Provide the (x, y) coordinate of the cell's center where the given text is located.  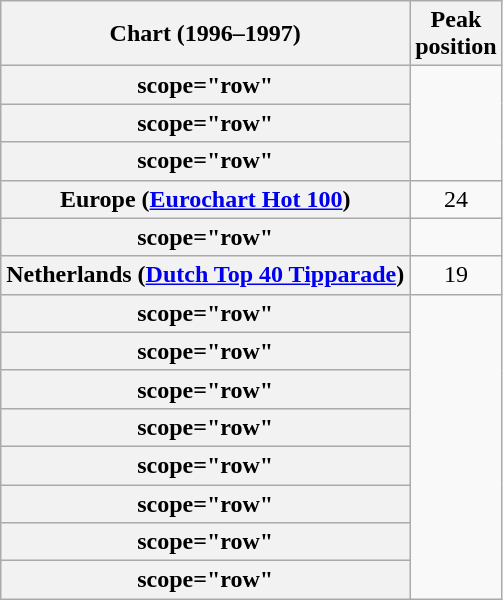
19 (456, 275)
Chart (1996–1997) (206, 34)
24 (456, 199)
Netherlands (Dutch Top 40 Tipparade) (206, 275)
Europe (Eurochart Hot 100) (206, 199)
Peakposition (456, 34)
